Search for the cell housing the specified text and yield its [x, y] center coordinate. 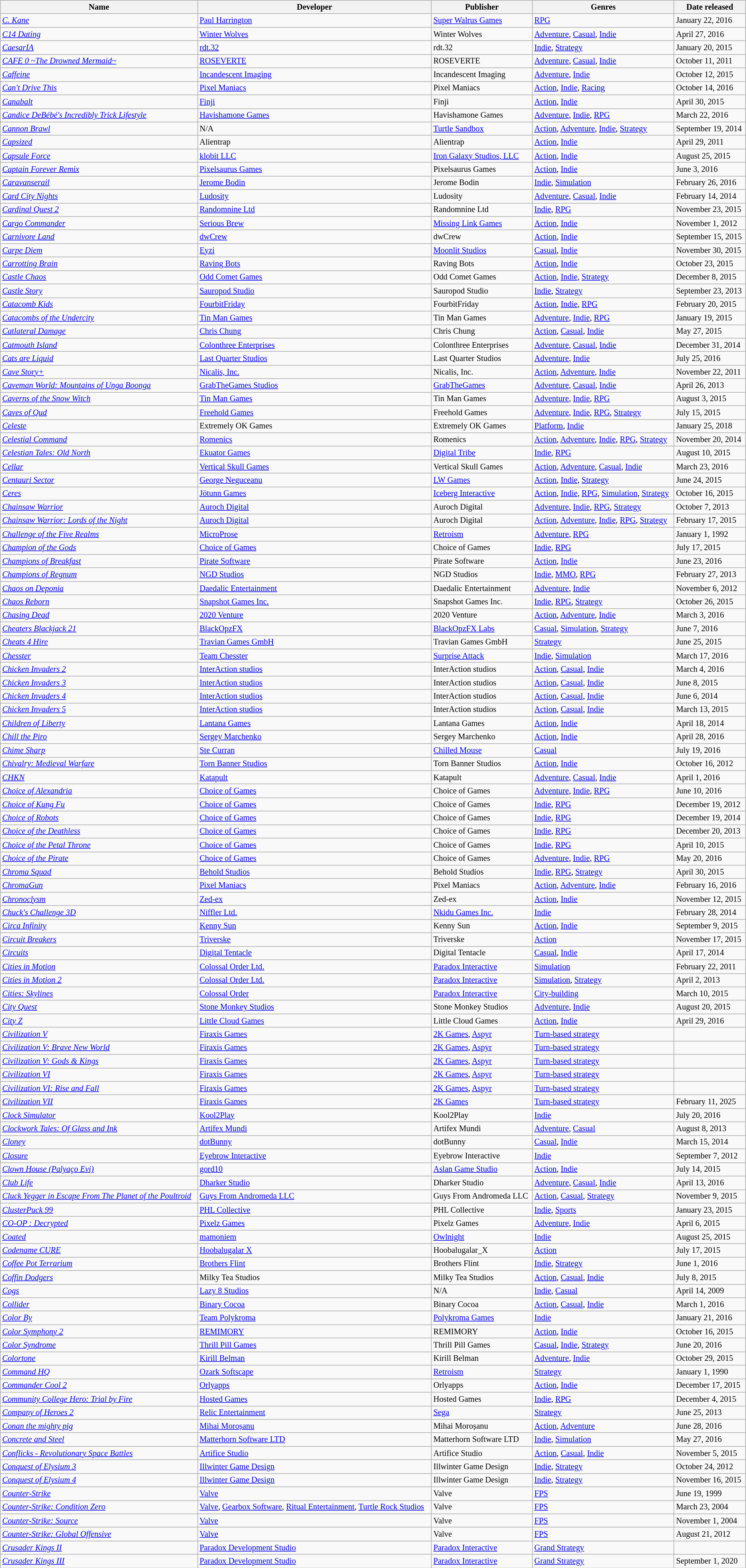
June 25, 2013 [709, 1413]
February 17, 2015 [709, 520]
RPG [604, 20]
April 26, 2013 [709, 385]
December 31, 2014 [709, 345]
Cheats 4 Hire [99, 642]
March 15, 2014 [709, 1142]
Conquest of Elysium 4 [99, 1480]
Jötunn Games [315, 493]
October 26, 2015 [709, 602]
July 8, 2015 [709, 1277]
Captain Forever Remix [99, 169]
April 10, 2015 [709, 845]
Indie, Casual [604, 1291]
February 11, 2025 [709, 1101]
Champions of Breakfast [99, 561]
April 6, 2015 [709, 1223]
Chaos on Deponia [99, 588]
November 23, 2015 [709, 210]
Hoobalugalar_X [482, 1250]
Cardinal Quest 2 [99, 210]
December 19, 2014 [709, 818]
Capsized [99, 142]
Cannon Brawl [99, 128]
Conquest of Elysium 3 [99, 1466]
Civilization VI [99, 1075]
April 14, 2009 [709, 1291]
Ozark Softscape [315, 1372]
Caves of Qud [99, 412]
March 4, 2016 [709, 669]
Adventure, RPG [604, 534]
Simulation, Strategy [604, 980]
Iron Galaxy Studios, LLC [482, 156]
August 10, 2015 [709, 453]
Caveman World: Mountains of Unga Boonga [99, 385]
Valve, Gearbox Software, Ritual Entertainment, Turtle Rock Studios [315, 1507]
October 29, 2015 [709, 1358]
November 6, 2012 [709, 588]
Challenge of the Five Realms [99, 534]
Cellar [99, 467]
Can't Drive This [99, 88]
October 11, 2011 [709, 61]
Owlnight [482, 1237]
Digital Tribe [482, 453]
February 14, 2014 [709, 196]
Club Life [99, 1183]
CHKN [99, 777]
Catmouth Island [99, 345]
Counter-Strike: Condition Zero [99, 1507]
Castle Chaos [99, 277]
mamoniem [315, 1237]
Clown House (Palyaço Evi) [99, 1169]
Nkidu Games Inc. [482, 912]
Action, Adventure, Indie, Strategy [604, 128]
July 25, 2016 [709, 358]
October 14, 2016 [709, 88]
Codename CURE [99, 1250]
August 20, 2015 [709, 1007]
November 5, 2015 [709, 1453]
Caffeine [99, 75]
Relic Entertainment [315, 1413]
July 15, 2015 [709, 412]
December 4, 2015 [709, 1399]
Command HQ [99, 1372]
December 8, 2015 [709, 277]
September 9, 2015 [709, 926]
Chicken Invaders 5 [99, 710]
Choice of Robots [99, 818]
LW Games [482, 480]
Chesster [99, 656]
Action, Indie, RPG, Simulation, Strategy [604, 493]
Clock Simulator [99, 1115]
Celeste [99, 426]
C14 Dating [99, 34]
June 7, 2016 [709, 629]
September 23, 2013 [709, 291]
Company of Heroes 2 [99, 1413]
Action, Adventure [604, 1426]
Adventure, Casual [604, 1129]
January 1, 1992 [709, 534]
Circuits [99, 953]
Chime Sharp [99, 750]
Moonlit Studios [482, 250]
Caverns of the Snow Witch [99, 399]
Counter-Strike: Source [99, 1521]
ClusterPuck 99 [99, 1210]
May 27, 2015 [709, 331]
Cats are Liquid [99, 358]
June 28, 2016 [709, 1426]
Crusader Kings III [99, 1561]
March 10, 2015 [709, 993]
Civilization V: Brave New World [99, 1048]
Choice of the Deathless [99, 831]
CAFE 0 ~The Drowned Mermaid~ [99, 61]
Chainsaw Warrior: Lords of the Night [99, 520]
January 1, 1990 [709, 1372]
Casual, Simulation, Strategy [604, 629]
March 22, 2016 [709, 115]
Niffler Ltd. [315, 912]
November 22, 2011 [709, 372]
Centauri Sector [99, 480]
Chicken Invaders 4 [99, 696]
Turtle Sandbox [482, 128]
February 20, 2015 [709, 304]
June 3, 2016 [709, 169]
Clockwork Tales: Of Glass and Ink [99, 1129]
January 25, 2018 [709, 426]
September 15, 2015 [709, 237]
Eyzi [315, 250]
Color Symphony 2 [99, 1331]
April 29, 2011 [709, 142]
Canabalt [99, 102]
November 1, 2012 [709, 223]
Catacombs of the Undercity [99, 318]
Chuck's Challenge 3D [99, 912]
Chivalry: Medieval Warfare [99, 764]
Community College Hero: Trial by Fire [99, 1399]
Cogs [99, 1291]
Choice of Alexandria [99, 791]
March 17, 2016 [709, 656]
Ceres [99, 493]
Aslan Game Studio [482, 1169]
July 14, 2015 [709, 1169]
Civilization V [99, 1034]
Chill the Piro [99, 737]
August 21, 2012 [709, 1534]
Ste Curran [315, 750]
Counter-Strike: Global Offensive [99, 1534]
January 22, 2016 [709, 20]
Cities in Motion 2 [99, 980]
November 30, 2015 [709, 250]
Color Syndrome [99, 1345]
Chronoclysm [99, 899]
Surprise Attack [482, 656]
Card City Nights [99, 196]
Indie, MMO, RPG [604, 575]
Cargo Commander [99, 223]
CO-OP : Decrypted [99, 1223]
April 28, 2016 [709, 737]
June 6, 2014 [709, 696]
Chaos Reborn [99, 602]
November 1, 2004 [709, 1521]
Name [99, 7]
December 17, 2015 [709, 1385]
Commander Cool 2 [99, 1385]
March 23, 2016 [709, 467]
City-building [604, 993]
Circuit Breakers [99, 940]
March 3, 2016 [709, 615]
Serious Brew [315, 223]
Cities: Skylines [99, 993]
Hoobalugalar X [315, 1250]
klobit LLC [315, 156]
BlackOpzFX Labs [482, 629]
Carrotting Brain [99, 264]
BlackOpzFX [315, 629]
Carnivore Land [99, 237]
GrabTheGames [482, 385]
Chainsaw Warrior [99, 507]
Capsule Force [99, 156]
August 8, 2013 [709, 1129]
February 26, 2016 [709, 183]
Conflicks - Revolutionary Space Battles [99, 1453]
Choice of Kung Fu [99, 804]
October 7, 2013 [709, 507]
April 27, 2016 [709, 34]
October 16, 2012 [709, 764]
Lazy 8 Studios [315, 1291]
Team Polykroma [315, 1318]
Chicken Invaders 3 [99, 683]
Choice of the Petal Throne [99, 845]
Date released [709, 7]
Champions of Regnum [99, 575]
November 17, 2015 [709, 940]
November 9, 2015 [709, 1196]
Developer [315, 7]
February 16, 2016 [709, 885]
April 13, 2016 [709, 1183]
City Quest [99, 1007]
Casual, Indie, Strategy [604, 1345]
Civilization VI: Rise and Fall [99, 1088]
October 23, 2015 [709, 264]
Action, Casual, Strategy [604, 1196]
Team Chesster [315, 656]
Children of Liberty [99, 723]
MicroProse [315, 534]
July 20, 2016 [709, 1115]
September 1, 2020 [709, 1561]
GrabTheGames Studios [315, 385]
gord10 [315, 1169]
Super Walrus Games [482, 20]
Conan the mighty pig [99, 1426]
February 28, 2014 [709, 912]
November 20, 2014 [709, 439]
Castle Story [99, 291]
Chroma Squad [99, 872]
April 17, 2014 [709, 953]
Action, Indie, Racing [604, 88]
January 21, 2016 [709, 1318]
Circa Infinity [99, 926]
Celestian Tales: Old North [99, 453]
Coffee Pot Terrarium [99, 1264]
Cluck Yegger in Escape From The Planet of the Poultroid [99, 1196]
Catlateral Damage [99, 331]
April 1, 2016 [709, 777]
March 23, 2004 [709, 1507]
September 19, 2014 [709, 128]
Chilled Mouse [482, 750]
January 23, 2015 [709, 1210]
Closure [99, 1156]
June 23, 2016 [709, 561]
Carpe Diem [99, 250]
March 13, 2015 [709, 710]
Celestial Command [99, 439]
Caravanserail [99, 183]
January 20, 2015 [709, 47]
May 27, 2016 [709, 1440]
Platform, Indie [604, 426]
April 18, 2014 [709, 723]
Genres [604, 7]
Colortone [99, 1358]
Crusader Kings II [99, 1548]
July 19, 2016 [709, 750]
December 20, 2013 [709, 831]
Cave Story+ [99, 372]
Champion of the Gods [99, 548]
Polykroma Games [482, 1318]
Color By [99, 1318]
February 22, 2011 [709, 966]
Catacomb Kids [99, 304]
Indie, Sports [604, 1210]
Colossal Order [315, 993]
Chicken Invaders 2 [99, 669]
June 24, 2015 [709, 480]
January 19, 2015 [709, 318]
Coffin Dodgers [99, 1277]
April 2, 2013 [709, 980]
Iceberg Interactive [482, 493]
June 1, 2016 [709, 1264]
Civilization V: Gods & Kings [99, 1061]
June 19, 1999 [709, 1494]
April 29, 2016 [709, 1021]
September 7, 2012 [709, 1156]
May 20, 2016 [709, 858]
ChromaGun [99, 885]
November 16, 2015 [709, 1480]
November 12, 2015 [709, 899]
Cloney [99, 1142]
Civilization VII [99, 1101]
Simulation [604, 966]
June 25, 2015 [709, 642]
City Z [99, 1021]
Collider [99, 1304]
June 20, 2016 [709, 1345]
Ekuator Games [315, 453]
Choice of the Pirate [99, 858]
C. Kane [99, 20]
2K Games [482, 1101]
February 27, 2013 [709, 575]
June 10, 2016 [709, 791]
June 8, 2015 [709, 683]
December 19, 2012 [709, 804]
March 1, 2016 [709, 1304]
CaesarIA [99, 47]
Cheaters Blackjack 21 [99, 629]
Chasing Dead [99, 615]
Counter-Strike [99, 1494]
Coated [99, 1237]
Cities in Motion [99, 966]
Sega [482, 1413]
Concrete and Steel [99, 1440]
Missing Link Games [482, 223]
Publisher [482, 7]
Casual [604, 750]
August 3, 2015 [709, 399]
October 12, 2015 [709, 75]
George Neguceanu [315, 480]
Candice DeBébé's Incredibly Trick Lifestyle [99, 115]
October 24, 2012 [709, 1466]
Action, Indie, RPG [604, 304]
Action, Adventure, Casual, Indie [604, 467]
Paul Harrington [315, 20]
